Search for the cell housing the specified text and yield its [X, Y] center coordinate. 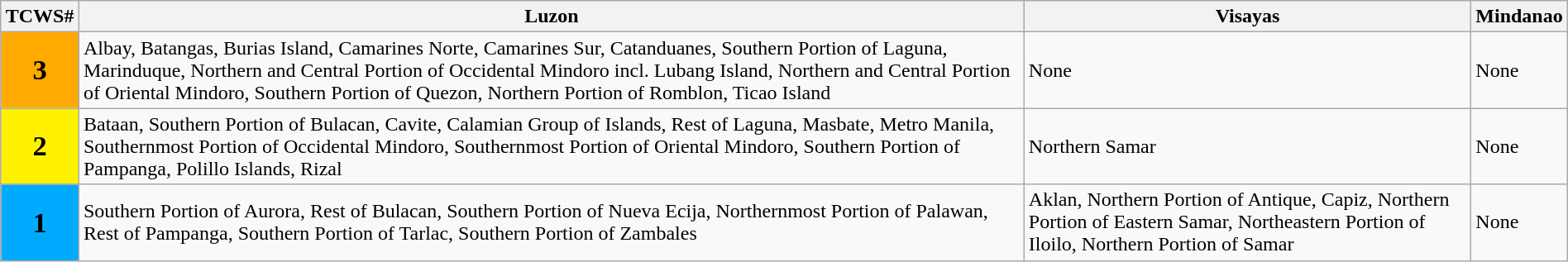
Mindanao [1519, 17]
Luzon [551, 17]
3 [40, 70]
Aklan, Northern Portion of Antique, Capiz, Northern Portion of Eastern Samar, Northeastern Portion of Iloilo, Northern Portion of Samar [1247, 222]
TCWS# [40, 17]
Northern Samar [1247, 146]
Visayas [1247, 17]
2 [40, 146]
1 [40, 222]
